Detect which cell encompasses the target text, then output its [X, Y] center coordinate. 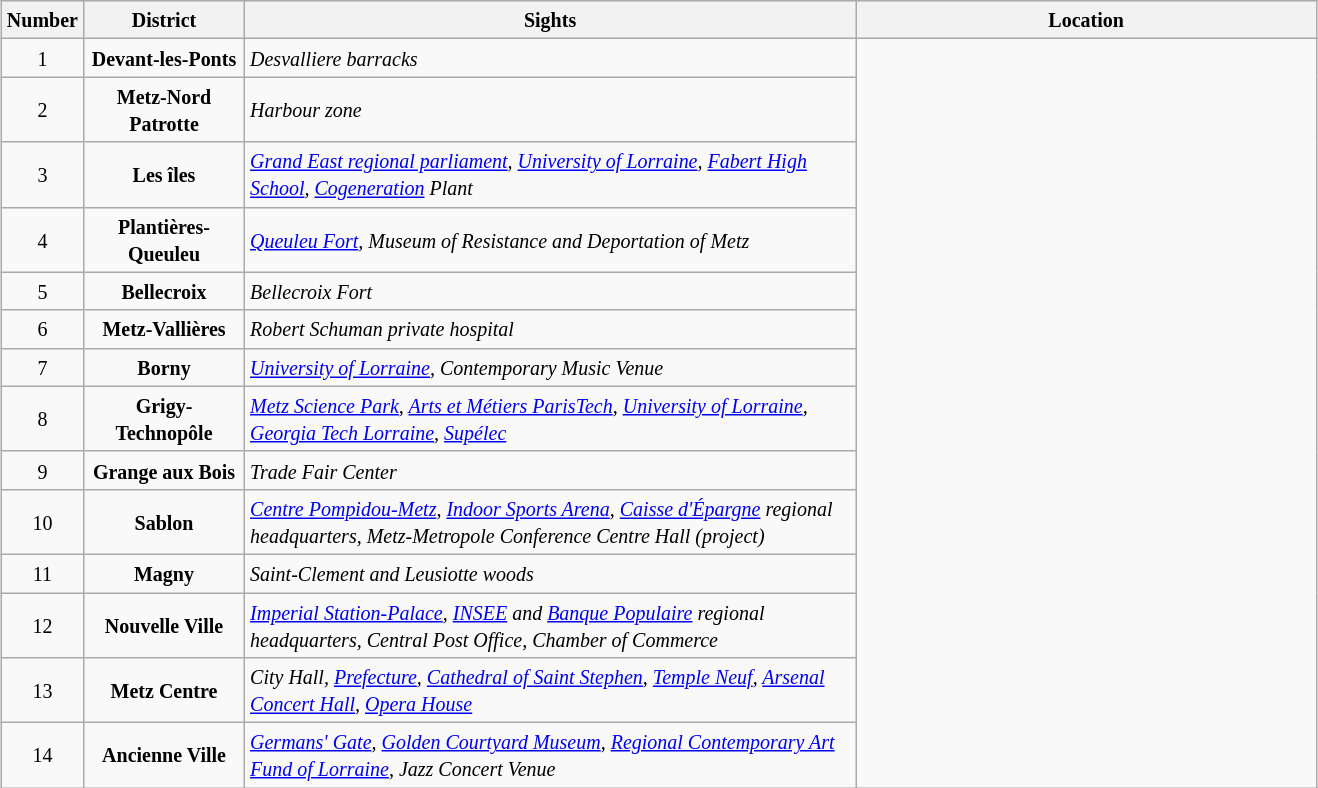
Plantières-Queuleu [164, 240]
Metz-Vallières [164, 329]
7 [42, 367]
Metz-Nord Patrotte [164, 110]
Bellecroix Fort [550, 291]
Grand East regional parliament, University of Lorraine, Fabert High School, Cogeneration Plant [550, 174]
Devant-les-Ponts [164, 58]
Nouvelle Ville [164, 624]
2 [42, 110]
1 [42, 58]
Borny [164, 367]
Centre Pompidou-Metz, Indoor Sports Arena, Caisse d'Épargne regional headquarters, Metz-Metropole Conference Centre Hall (project) [550, 522]
District [164, 20]
Magny [164, 573]
Queuleu Fort, Museum of Resistance and Deportation of Metz [550, 240]
8 [42, 418]
Grange aux Bois [164, 470]
University of Lorraine, Contemporary Music Venue [550, 367]
Grigy-Technopôle [164, 418]
Trade Fair Center [550, 470]
3 [42, 174]
Sablon [164, 522]
4 [42, 240]
Robert Schuman private hospital [550, 329]
Sights [550, 20]
City Hall, Prefecture, Cathedral of Saint Stephen, Temple Neuf, Arsenal Concert Hall, Opera House [550, 690]
Germans' Gate, Golden Courtyard Museum, Regional Contemporary Art Fund of Lorraine, Jazz Concert Venue [550, 756]
5 [42, 291]
Bellecroix [164, 291]
Location [1086, 20]
Les îles [164, 174]
Metz Science Park, Arts et Métiers ParisTech, University of Lorraine, Georgia Tech Lorraine, Supélec [550, 418]
Saint-Clement and Leusiotte woods [550, 573]
6 [42, 329]
Imperial Station-Palace, INSEE and Banque Populaire regional headquarters, Central Post Office, Chamber of Commerce [550, 624]
Desvalliere barracks [550, 58]
Harbour zone [550, 110]
12 [42, 624]
Number [42, 20]
Ancienne Ville [164, 756]
9 [42, 470]
13 [42, 690]
11 [42, 573]
10 [42, 522]
14 [42, 756]
Metz Centre [164, 690]
